Return the [x, y] coordinate for the center point of the cell that contains the specified text.  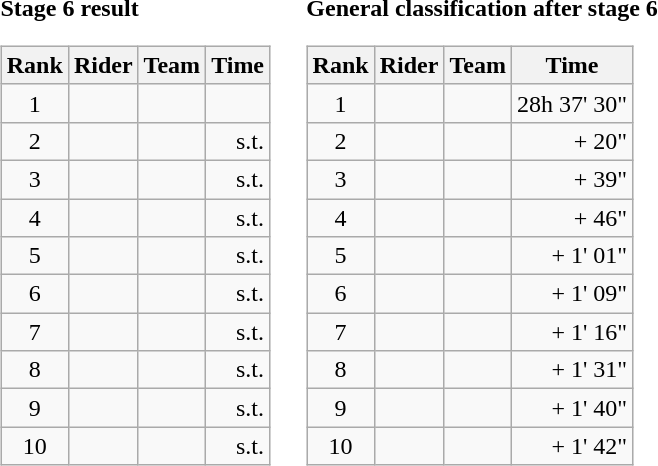
+ 1' 40" [572, 408]
+ 1' 01" [572, 256]
+ 39" [572, 179]
+ 46" [572, 217]
+ 20" [572, 141]
+ 1' 09" [572, 294]
+ 1' 16" [572, 332]
28h 37' 30" [572, 103]
+ 1' 42" [572, 446]
+ 1' 31" [572, 370]
